Search for the cell housing the specified text and yield its [X, Y] center coordinate. 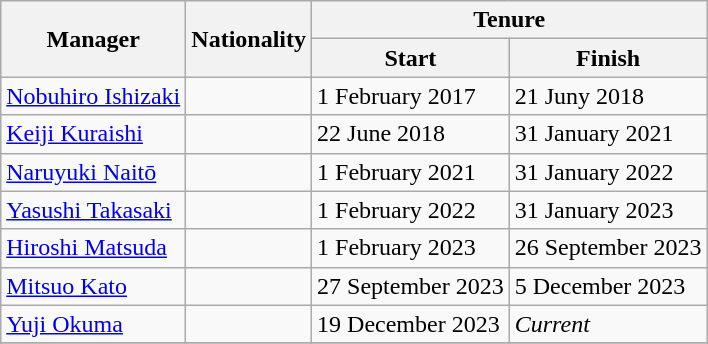
21 Juny 2018 [608, 96]
1 February 2017 [411, 96]
Start [411, 58]
31 January 2021 [608, 134]
Keiji Kuraishi [94, 134]
5 December 2023 [608, 286]
26 September 2023 [608, 248]
Yuji Okuma [94, 324]
1 February 2021 [411, 172]
31 January 2022 [608, 172]
Mitsuo Kato [94, 286]
Finish [608, 58]
Naruyuki Naitō [94, 172]
19 December 2023 [411, 324]
Manager [94, 39]
Yasushi Takasaki [94, 210]
1 February 2022 [411, 210]
27 September 2023 [411, 286]
1 February 2023 [411, 248]
Hiroshi Matsuda [94, 248]
31 January 2023 [608, 210]
Tenure [510, 20]
Nobuhiro Ishizaki [94, 96]
22 June 2018 [411, 134]
Nationality [249, 39]
Current [608, 324]
